Return [x, y] of the center of cell containing provided text 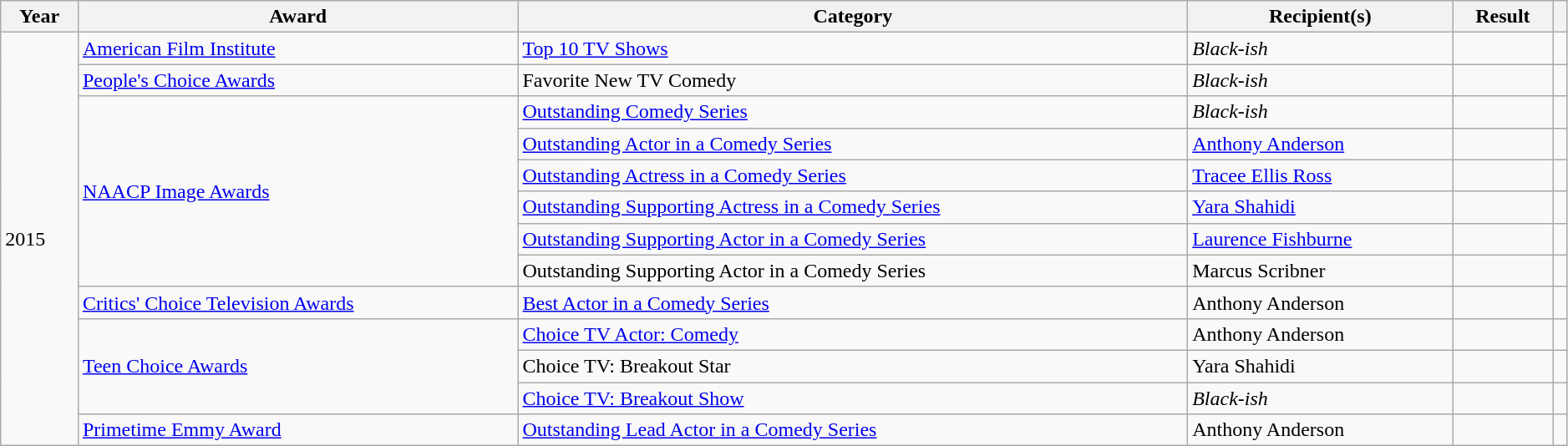
Choice TV Actor: Comedy [853, 334]
NAACP Image Awards [297, 191]
Award [297, 17]
Result [1503, 17]
Outstanding Supporting Actress in a Comedy Series [853, 207]
Outstanding Lead Actor in a Comedy Series [853, 430]
Teen Choice Awards [297, 366]
Recipient(s) [1320, 17]
Outstanding Actor in a Comedy Series [853, 144]
Choice TV: Breakout Show [853, 398]
Top 10 TV Shows [853, 48]
Marcus Scribner [1320, 271]
Favorite New TV Comedy [853, 80]
2015 [40, 239]
Outstanding Comedy Series [853, 112]
Year [40, 17]
Laurence Fishburne [1320, 239]
Critics' Choice Television Awards [297, 302]
Choice TV: Breakout Star [853, 366]
American Film Institute [297, 48]
Primetime Emmy Award [297, 430]
People's Choice Awards [297, 80]
Tracee Ellis Ross [1320, 175]
Best Actor in a Comedy Series [853, 302]
Category [853, 17]
Outstanding Actress in a Comedy Series [853, 175]
